Detect which cell encompasses the target text, then output its [x, y] center coordinate. 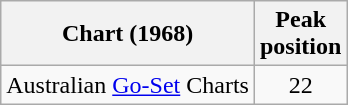
Chart (1968) [128, 34]
Australian Go-Set Charts [128, 85]
22 [300, 85]
Peakposition [300, 34]
